Return the [x, y] coordinate for the center point of the cell that contains the specified text.  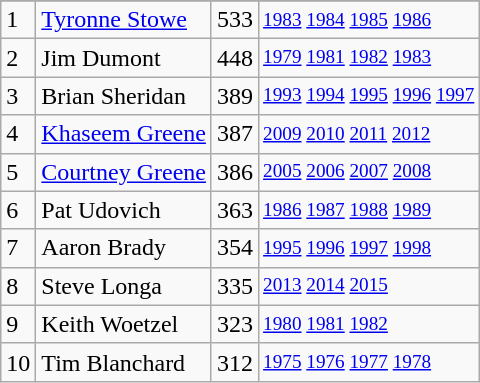
Khaseem Greene [124, 134]
312 [234, 362]
8 [18, 286]
2013 2014 2015 [369, 286]
Brian Sheridan [124, 96]
1 [18, 20]
386 [234, 172]
3 [18, 96]
Jim Dumont [124, 58]
Tyronne Stowe [124, 20]
1995 1996 1997 1998 [369, 248]
6 [18, 210]
354 [234, 248]
1979 1981 1982 1983 [369, 58]
Courtney Greene [124, 172]
1975 1976 1977 1978 [369, 362]
1986 1987 1988 1989 [369, 210]
Aaron Brady [124, 248]
7 [18, 248]
10 [18, 362]
389 [234, 96]
Tim Blanchard [124, 362]
2 [18, 58]
387 [234, 134]
363 [234, 210]
9 [18, 324]
Keith Woetzel [124, 324]
533 [234, 20]
323 [234, 324]
2005 2006 2007 2008 [369, 172]
335 [234, 286]
5 [18, 172]
1993 1994 1995 1996 1997 [369, 96]
4 [18, 134]
Pat Udovich [124, 210]
448 [234, 58]
Steve Longa [124, 286]
1983 1984 1985 1986 [369, 20]
2009 2010 2011 2012 [369, 134]
1980 1981 1982 [369, 324]
